Pinpoint the cell where the given text exists, returning its [x, y] midpoint coordinate. 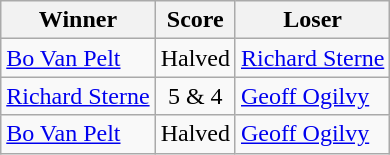
Loser [312, 20]
Score [195, 20]
Winner [78, 20]
5 & 4 [195, 96]
